Locate the cell with the specified text and output its [X, Y] center coordinate. 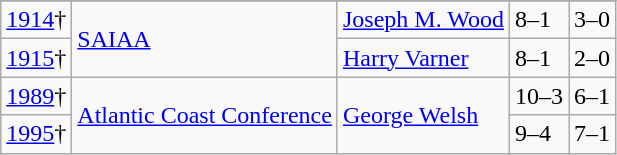
1989† [36, 96]
Atlantic Coast Conference [205, 115]
SAIAA [205, 39]
Joseph M. Wood [423, 20]
9–4 [538, 134]
10–3 [538, 96]
7–1 [592, 134]
Harry Varner [423, 58]
2–0 [592, 58]
3–0 [592, 20]
1995† [36, 134]
1915† [36, 58]
George Welsh [423, 115]
6–1 [592, 96]
1914† [36, 20]
